Return the (x, y) coordinate for the center point of the cell that contains the specified text.  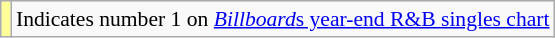
Indicates number 1 on Billboards year-end R&B singles chart (283, 19)
